Find where the given text appears and provide that cell's center as (x, y) coordinate. 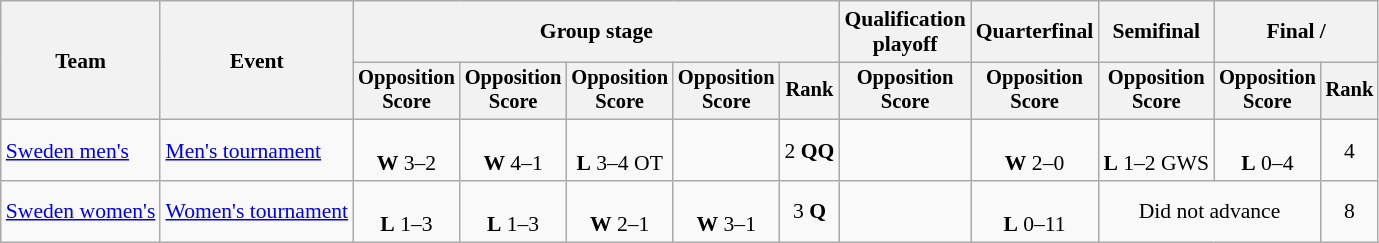
8 (1350, 212)
L 1–2 GWS (1156, 150)
Qualificationplayoff (904, 32)
Sweden women's (81, 212)
Semifinal (1156, 32)
Event (256, 60)
W 4–1 (514, 150)
Sweden men's (81, 150)
W 3–1 (726, 212)
Did not advance (1209, 212)
L 0–4 (1268, 150)
Group stage (596, 32)
L 0–11 (1035, 212)
W 3–2 (406, 150)
Team (81, 60)
W 2–0 (1035, 150)
W 2–1 (620, 212)
Women's tournament (256, 212)
Quarterfinal (1035, 32)
Final / (1296, 32)
L 3–4 OT (620, 150)
Men's tournament (256, 150)
4 (1350, 150)
3 Q (810, 212)
2 QQ (810, 150)
